Pinpoint the cell where the given text exists, returning its (X, Y) midpoint coordinate. 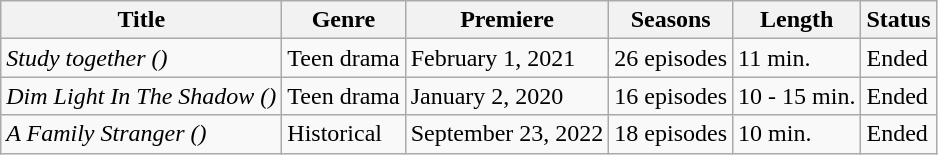
Historical (344, 134)
Status (898, 20)
10 - 15 min. (797, 96)
10 min. (797, 134)
Seasons (671, 20)
11 min. (797, 58)
26 episodes (671, 58)
Premiere (507, 20)
Title (142, 20)
Dim Light In The Shadow () (142, 96)
Genre (344, 20)
16 episodes (671, 96)
A Family Stranger () (142, 134)
Length (797, 20)
18 episodes (671, 134)
Study together () (142, 58)
January 2, 2020 (507, 96)
September 23, 2022 (507, 134)
February 1, 2021 (507, 58)
